Locate the cell with the specified text and output its [X, Y] center coordinate. 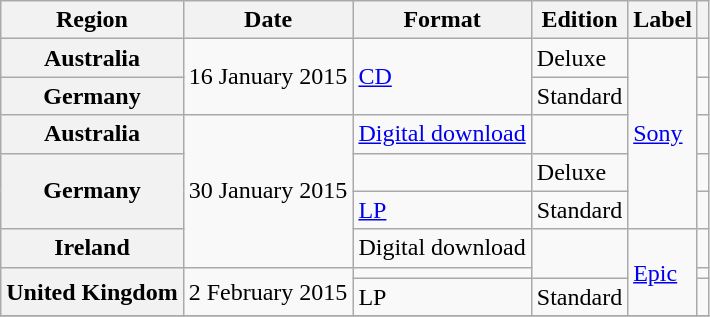
Sony [663, 134]
United Kingdom [92, 292]
Format [442, 20]
Label [663, 20]
CD [442, 77]
Date [268, 20]
Edition [579, 20]
16 January 2015 [268, 77]
Ireland [92, 248]
2 February 2015 [268, 292]
Epic [663, 272]
30 January 2015 [268, 191]
Region [92, 20]
